Output the [X, Y] coordinate of the center of the cell containing the given text.  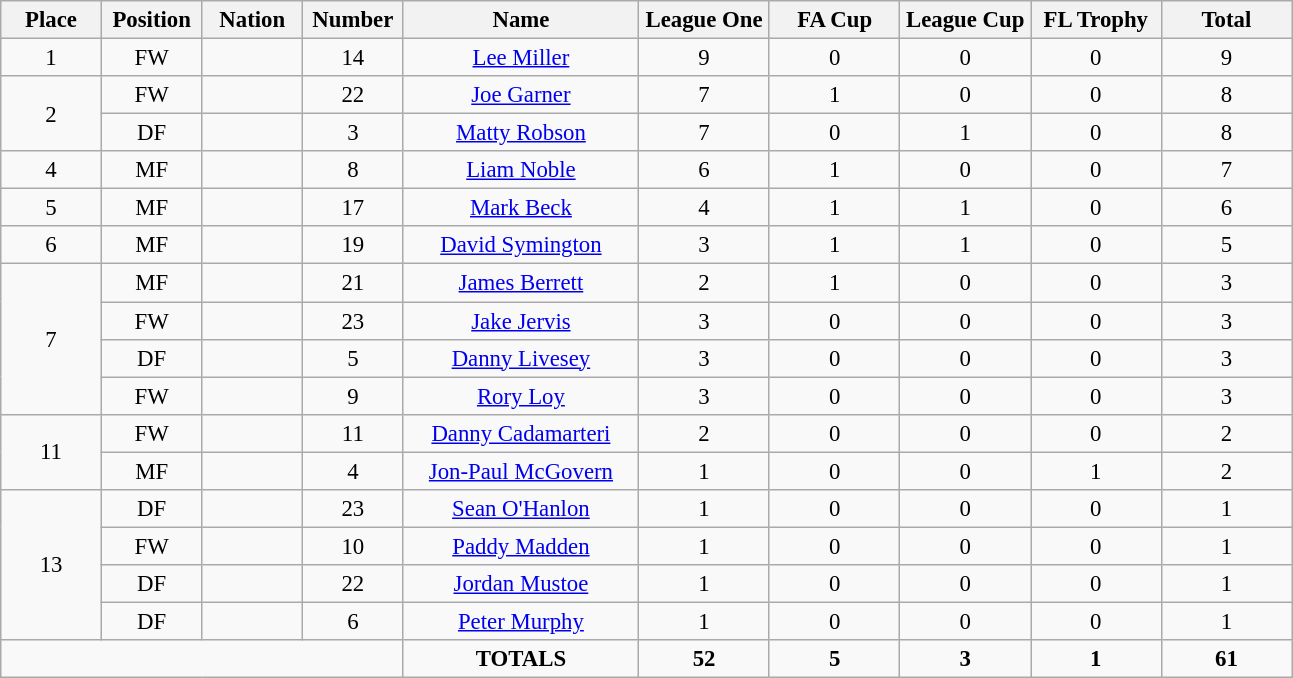
Peter Murphy [521, 621]
14 [354, 58]
Danny Livesey [521, 358]
Nation [252, 20]
Mark Beck [521, 208]
Position [152, 20]
Lee Miller [521, 58]
Paddy Madden [521, 546]
Jordan Mustoe [521, 584]
52 [704, 659]
19 [354, 245]
21 [354, 283]
David Symington [521, 245]
League Cup [966, 20]
FA Cup [834, 20]
10 [354, 546]
Sean O'Hanlon [521, 509]
Liam Noble [521, 170]
Jake Jervis [521, 321]
Number [354, 20]
Matty Robson [521, 133]
James Berrett [521, 283]
13 [52, 565]
Name [521, 20]
Jon-Paul McGovern [521, 471]
Danny Cadamarteri [521, 433]
TOTALS [521, 659]
FL Trophy [1096, 20]
17 [354, 208]
Rory Loy [521, 396]
61 [1226, 659]
Total [1226, 20]
League One [704, 20]
Place [52, 20]
Joe Garner [521, 95]
